Determine the [x, y] coordinate at the center of the cell enclosing the given text.  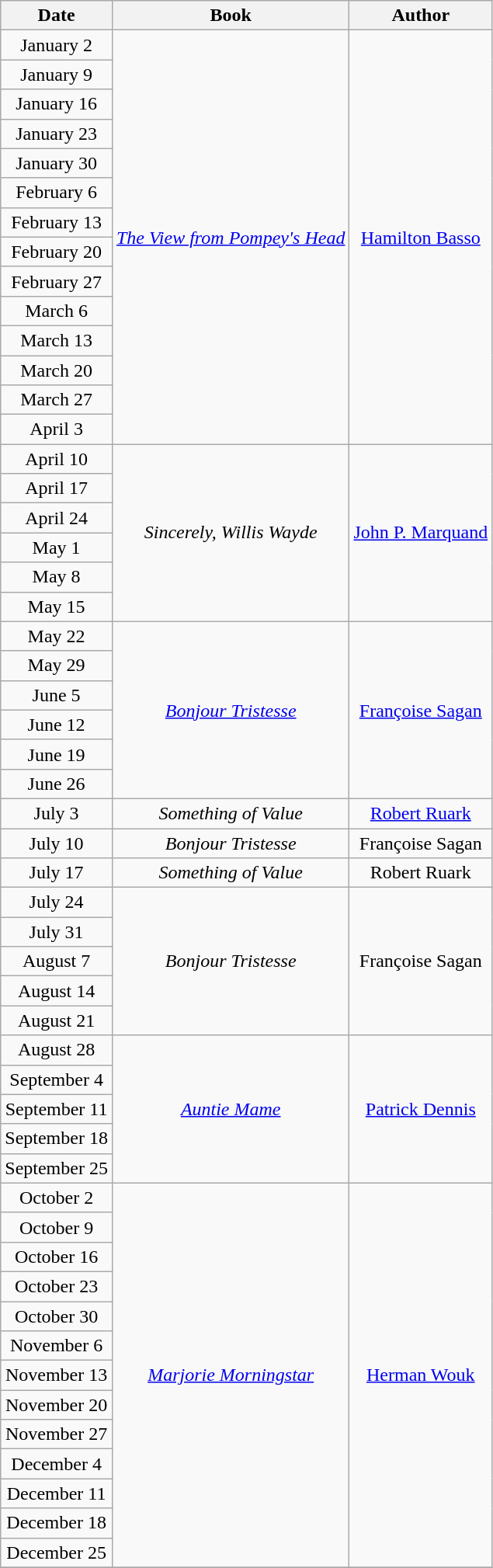
August 14 [57, 991]
March 6 [57, 311]
April 17 [57, 488]
December 4 [57, 1464]
December 25 [57, 1552]
April 3 [57, 429]
Author [421, 16]
June 12 [57, 725]
September 25 [57, 1168]
November 13 [57, 1375]
October 2 [57, 1198]
Sincerely, Willis Wayde [230, 533]
November 27 [57, 1434]
July 10 [57, 843]
June 19 [57, 754]
May 22 [57, 636]
Hamilton Basso [421, 238]
John P. Marquand [421, 533]
Herman Wouk [421, 1375]
September 18 [57, 1139]
August 7 [57, 961]
May 15 [57, 607]
August 21 [57, 1020]
August 28 [57, 1050]
October 16 [57, 1257]
September 11 [57, 1109]
July 24 [57, 902]
May 29 [57, 666]
September 4 [57, 1080]
January 16 [57, 104]
March 20 [57, 370]
May 1 [57, 548]
February 20 [57, 252]
Marjorie Morningstar [230, 1375]
October 23 [57, 1286]
February 27 [57, 281]
December 18 [57, 1523]
February 6 [57, 193]
Patrick Dennis [421, 1109]
July 31 [57, 932]
October 9 [57, 1227]
March 13 [57, 340]
Book [230, 16]
February 13 [57, 222]
October 30 [57, 1316]
June 26 [57, 784]
December 11 [57, 1493]
January 2 [57, 45]
Date [57, 16]
January 9 [57, 75]
November 20 [57, 1405]
April 10 [57, 459]
January 23 [57, 134]
November 6 [57, 1346]
May 8 [57, 577]
March 27 [57, 400]
July 3 [57, 813]
The View from Pompey's Head [230, 238]
April 24 [57, 518]
January 30 [57, 163]
Auntie Mame [230, 1109]
July 17 [57, 873]
June 5 [57, 695]
